Output the [X, Y] coordinate of the center of the cell containing the given text.  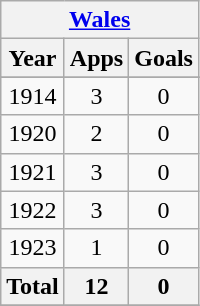
1 [96, 248]
Year [33, 58]
1914 [33, 96]
1923 [33, 248]
1921 [33, 172]
Apps [96, 58]
1920 [33, 134]
Goals [164, 58]
Total [33, 286]
Wales [100, 20]
2 [96, 134]
1922 [33, 210]
12 [96, 286]
